Return the [X, Y] coordinate for the center point of the cell that contains the specified text.  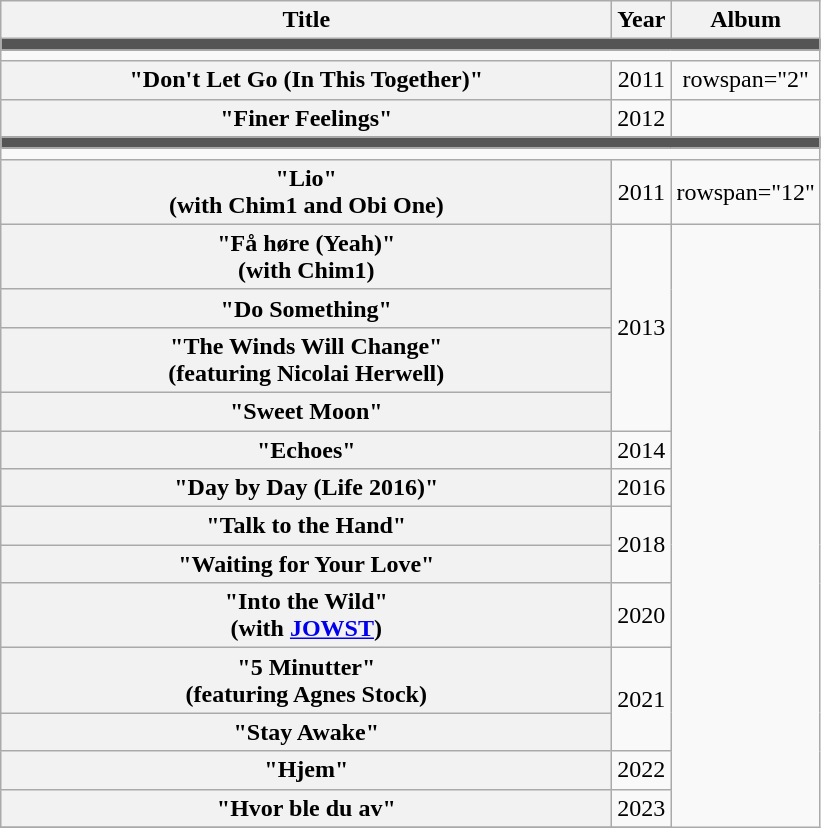
"Into the Wild"(with JOWST) [306, 616]
Album [746, 20]
2020 [642, 616]
"Talk to the Hand" [306, 526]
"Do Something" [306, 308]
"Hjem" [306, 770]
"Finer Feelings" [306, 118]
rowspan="2" [746, 80]
2016 [642, 488]
"Stay Awake" [306, 732]
"Sweet Moon" [306, 411]
"Waiting for Your Love" [306, 564]
"Don't Let Go (In This Together)" [306, 80]
"Lio"(with Chim1 and Obi One) [306, 192]
"Få høre (Yeah)"(with Chim1) [306, 256]
2013 [642, 327]
2018 [642, 545]
"Echoes" [306, 449]
"The Winds Will Change"(featuring Nicolai Herwell) [306, 360]
2014 [642, 449]
2021 [642, 700]
2022 [642, 770]
"Day by Day (Life 2016)" [306, 488]
Year [642, 20]
2012 [642, 118]
2023 [642, 808]
rowspan="12" [746, 192]
"Hvor ble du av" [306, 808]
Title [306, 20]
"5 Minutter"(featuring Agnes Stock) [306, 680]
